From the cell containing the given text, extract its center point as [x, y] coordinate. 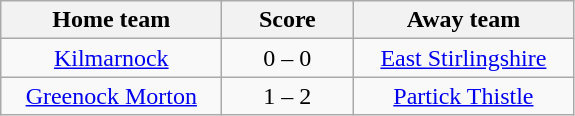
Partick Thistle [464, 96]
East Stirlingshire [464, 58]
Kilmarnock [112, 58]
Score [288, 20]
Away team [464, 20]
Home team [112, 20]
0 – 0 [288, 58]
1 – 2 [288, 96]
Greenock Morton [112, 96]
